Detect which cell encompasses the target text, then output its [X, Y] center coordinate. 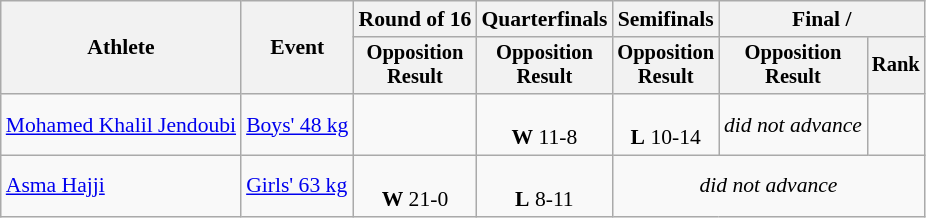
Final / [822, 19]
L 10-14 [666, 124]
Girls' 63 kg [297, 186]
L 8-11 [544, 186]
Semifinals [666, 19]
Boys' 48 kg [297, 124]
Asma Hajji [121, 186]
Mohamed Khalil Jendoubi [121, 124]
Athlete [121, 48]
Rank [896, 66]
W 21-0 [414, 186]
W 11-8 [544, 124]
Event [297, 48]
Quarterfinals [544, 19]
Round of 16 [414, 19]
